Capture the cell that displays the provided text and extract its (x, y) central coordinate. 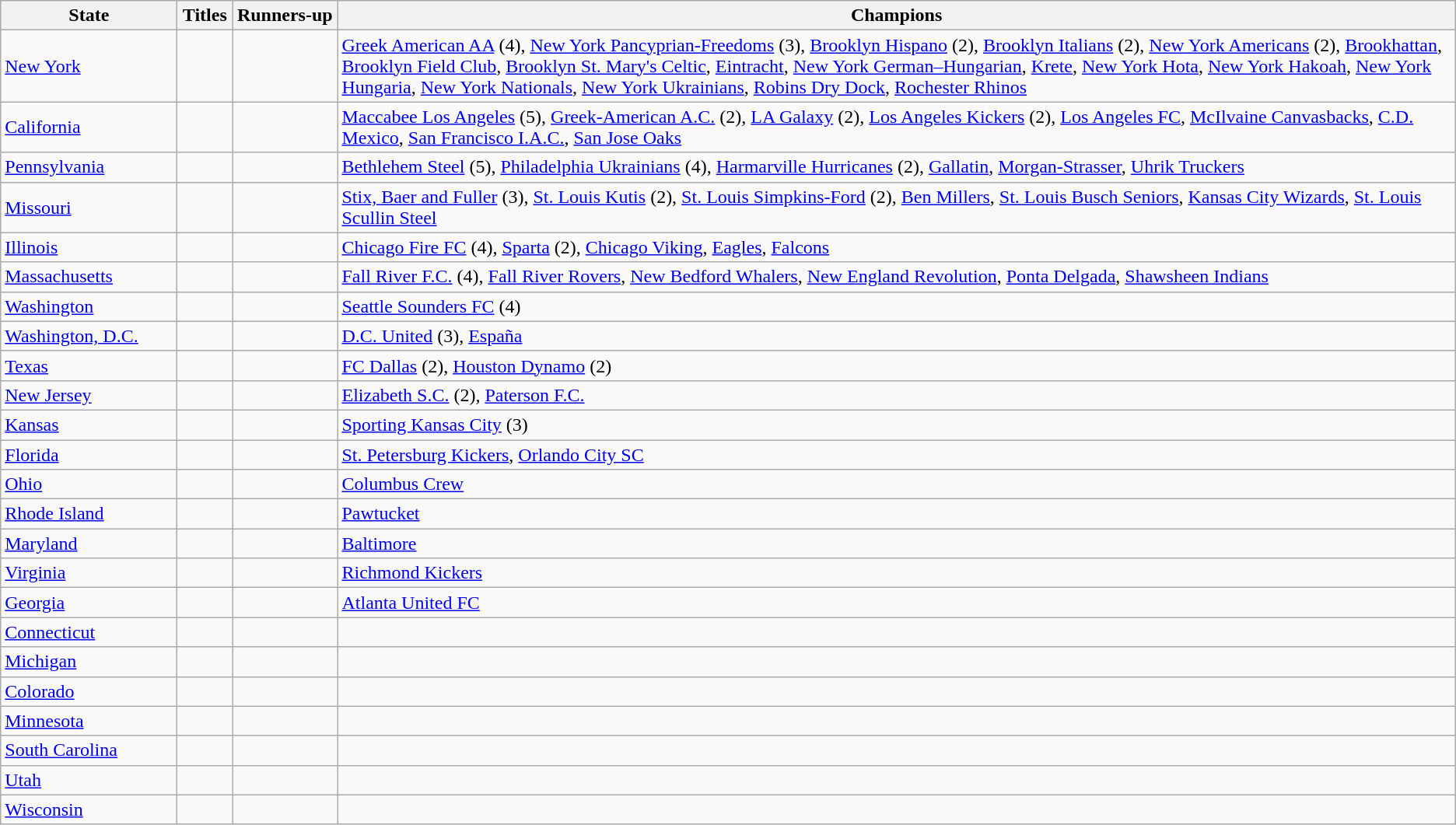
Runners-up (285, 16)
Pennsylvania (89, 167)
Virginia (89, 573)
Missouri (89, 207)
Elizabeth S.C. (2), Paterson F.C. (896, 395)
St. Petersburg Kickers, Orlando City SC (896, 455)
Ohio (89, 484)
Atlanta United FC (896, 603)
South Carolina (89, 750)
Sporting Kansas City (3) (896, 425)
Columbus Crew (896, 484)
New Jersey (89, 395)
Champions (896, 16)
Utah (89, 780)
Titles (205, 16)
Richmond Kickers (896, 573)
Maryland (89, 544)
FC Dallas (2), Houston Dynamo (2) (896, 365)
Chicago Fire FC (4), Sparta (2), Chicago Viking, Eagles, Falcons (896, 247)
State (89, 16)
Massachusetts (89, 277)
D.C. United (3), España (896, 336)
Pawtucket (896, 514)
Washington (89, 306)
Rhode Island (89, 514)
California (89, 128)
Georgia (89, 603)
Texas (89, 365)
Minnesota (89, 721)
Florida (89, 455)
Kansas (89, 425)
Bethlehem Steel (5), Philadelphia Ukrainians (4), Harmarville Hurricanes (2), Gallatin, Morgan-Strasser, Uhrik Truckers (896, 167)
Wisconsin (89, 809)
Washington, D.C. (89, 336)
Illinois (89, 247)
Fall River F.C. (4), Fall River Rovers, New Bedford Whalers, New England Revolution, Ponta Delgada, Shawsheen Indians (896, 277)
Colorado (89, 691)
New York (89, 66)
Seattle Sounders FC (4) (896, 306)
Connecticut (89, 632)
Michigan (89, 662)
Baltimore (896, 544)
